Identify which cell holds the provided text, then report its (x, y) central coordinate. 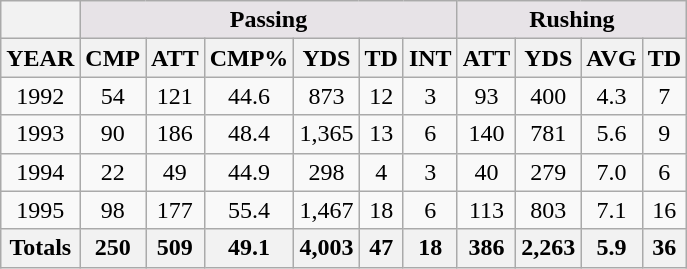
CMP% (249, 58)
5.6 (612, 134)
9 (664, 134)
16 (664, 210)
13 (381, 134)
48.4 (249, 134)
YEAR (40, 58)
36 (664, 248)
509 (176, 248)
54 (113, 96)
386 (486, 248)
1992 (40, 96)
121 (176, 96)
55.4 (249, 210)
7.1 (612, 210)
1,467 (326, 210)
22 (113, 172)
93 (486, 96)
40 (486, 172)
49.1 (249, 248)
140 (486, 134)
400 (548, 96)
186 (176, 134)
INT (430, 58)
44.6 (249, 96)
Rushing (572, 20)
5.9 (612, 248)
2,263 (548, 248)
12 (381, 96)
44.9 (249, 172)
298 (326, 172)
47 (381, 248)
1,365 (326, 134)
4 (381, 172)
279 (548, 172)
AVG (612, 58)
90 (113, 134)
250 (113, 248)
113 (486, 210)
7.0 (612, 172)
98 (113, 210)
4.3 (612, 96)
1995 (40, 210)
781 (548, 134)
4,003 (326, 248)
1993 (40, 134)
7 (664, 96)
873 (326, 96)
CMP (113, 58)
1994 (40, 172)
49 (176, 172)
Passing (268, 20)
Totals (40, 248)
803 (548, 210)
177 (176, 210)
